Extract the [x, y] coordinate from the center of the cell holding the provided text.  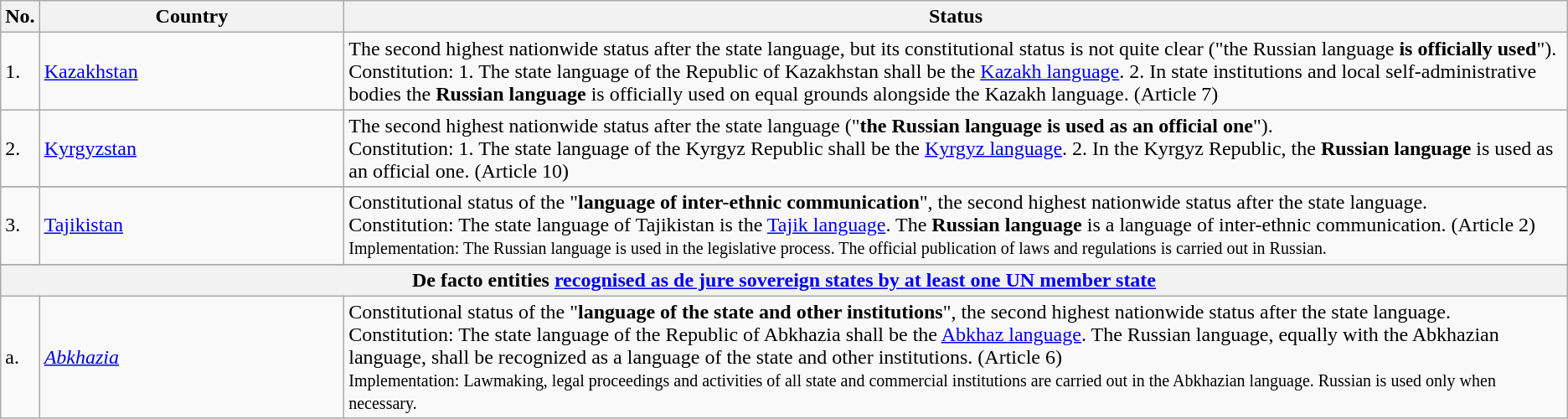
Kazakhstan [192, 71]
Status [957, 17]
Tajikistan [192, 225]
Abkhazia [192, 357]
De facto entities recognised as de jure sovereign states by at least one UN member state [784, 280]
a. [20, 357]
2. [20, 148]
Kyrgyzstan [192, 148]
3. [20, 225]
No. [20, 17]
1. [20, 71]
Country [192, 17]
